Return the (x, y) coordinate for the center point of the cell that contains the specified text.  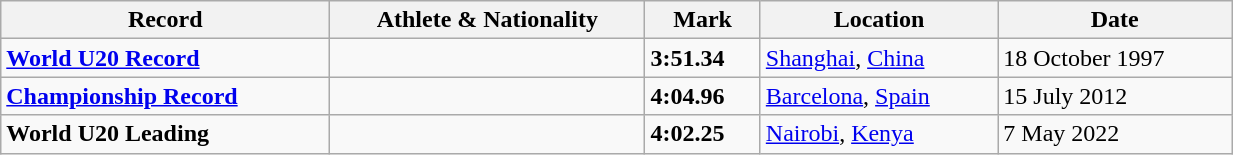
Athlete & Nationality (488, 20)
World U20 Leading (166, 134)
3:51.34 (702, 58)
15 July 2012 (1115, 96)
Championship Record (166, 96)
Location (878, 20)
Mark (702, 20)
World U20 Record (166, 58)
Barcelona, Spain (878, 96)
18 October 1997 (1115, 58)
Date (1115, 20)
Nairobi, Kenya (878, 134)
4:04.96 (702, 96)
Record (166, 20)
Shanghai, China (878, 58)
7 May 2022 (1115, 134)
4:02.25 (702, 134)
